Pinpoint the cell where the given text exists, returning its [X, Y] midpoint coordinate. 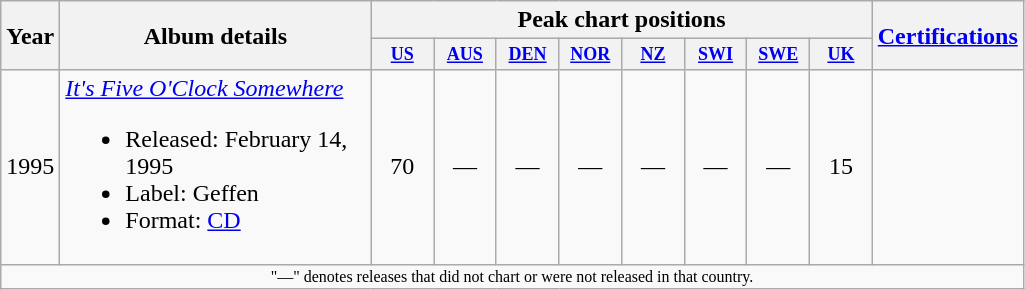
SWE [778, 54]
NOR [590, 54]
15 [842, 167]
DEN [528, 54]
70 [402, 167]
1995 [30, 167]
Certifications [948, 36]
It's Five O'Clock SomewhereReleased: February 14, 1995Label: GeffenFormat: CD [216, 167]
UK [842, 54]
SWI [716, 54]
"—" denotes releases that did not chart or were not released in that country. [512, 276]
Album details [216, 36]
Peak chart positions [622, 20]
AUS [466, 54]
Year [30, 36]
US [402, 54]
NZ [654, 54]
